Locate the cell with the specified text and output its [X, Y] center coordinate. 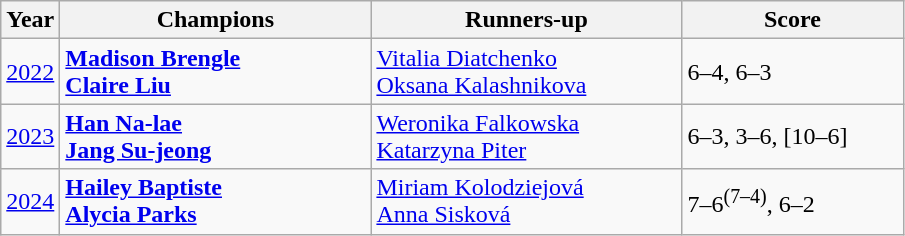
Han Na-lae Jang Su-jeong [216, 136]
6–3, 3–6, [10–6] [792, 136]
Hailey Baptiste Alycia Parks [216, 202]
Weronika Falkowska Katarzyna Piter [526, 136]
Runners-up [526, 20]
Madison Brengle Claire Liu [216, 72]
Year [30, 20]
2024 [30, 202]
2023 [30, 136]
7–6(7–4), 6–2 [792, 202]
Champions [216, 20]
Vitalia Diatchenko Oksana Kalashnikova [526, 72]
Miriam Kolodziejová Anna Sisková [526, 202]
Score [792, 20]
2022 [30, 72]
6–4, 6–3 [792, 72]
